Capture the cell that displays the provided text and extract its (x, y) central coordinate. 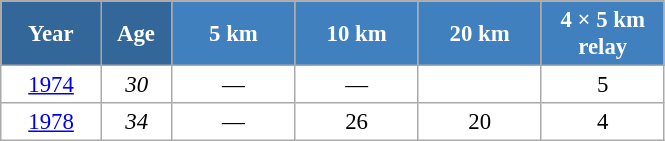
1974 (52, 85)
20 (480, 122)
5 (602, 85)
1978 (52, 122)
Year (52, 34)
34 (136, 122)
26 (356, 122)
30 (136, 85)
10 km (356, 34)
20 km (480, 34)
5 km (234, 34)
4 × 5 km relay (602, 34)
Age (136, 34)
4 (602, 122)
